Identify which cell holds the provided text, then report its (X, Y) central coordinate. 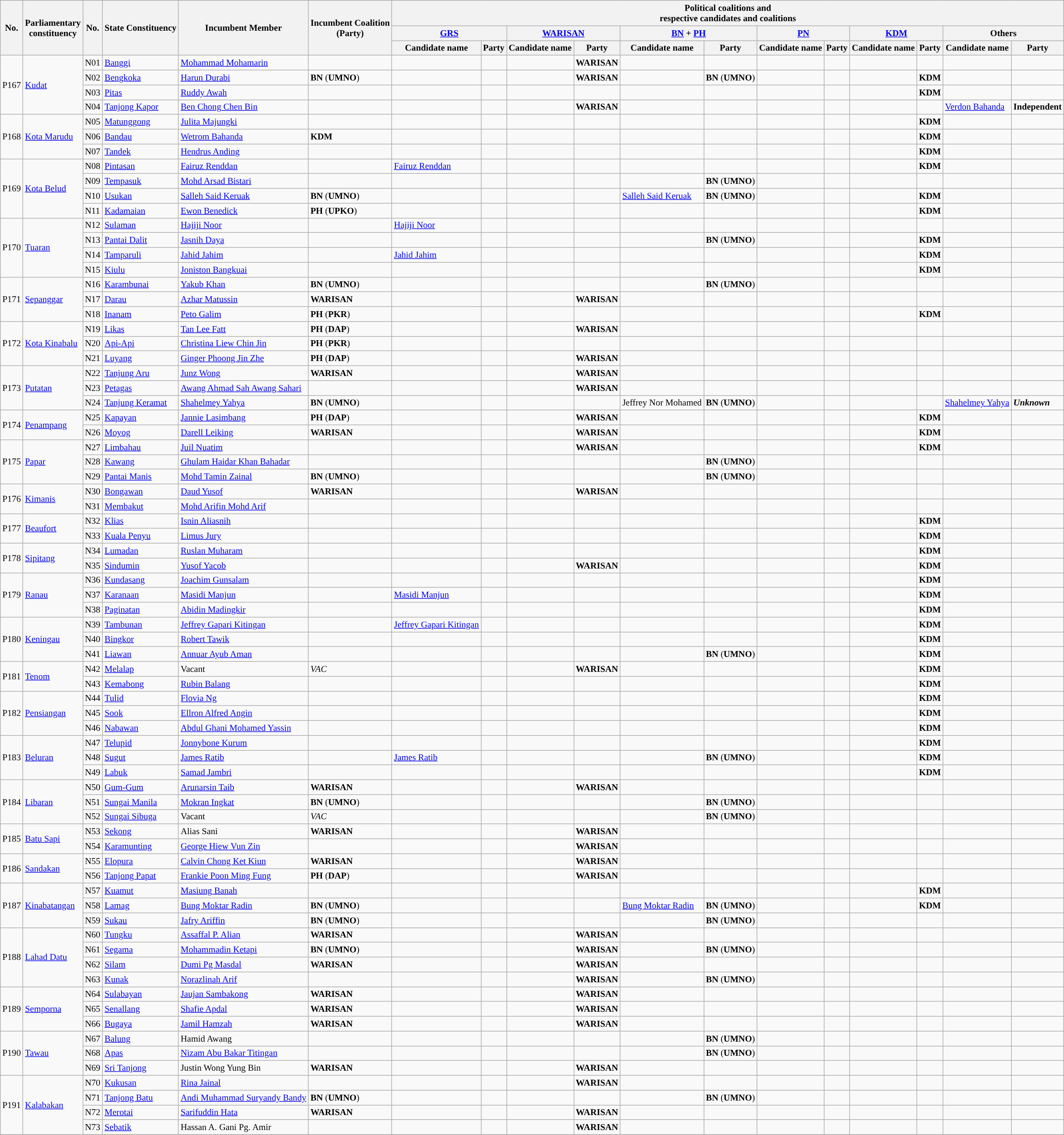
N33 (93, 536)
Yakub Khan (243, 285)
Jasnih Daya (243, 240)
Kuamut (140, 891)
Flovia Ng (243, 698)
Political coalitions and respective candidates and coalitions (728, 13)
Beaufort (53, 529)
Jafry Ariffin (243, 920)
N08 (93, 166)
N10 (93, 196)
N50 (93, 787)
N22 (93, 373)
Labuk (140, 773)
N73 (93, 1128)
N13 (93, 240)
P171 (12, 300)
P187 (12, 906)
Jamil Hamzah (243, 1024)
Kudat (53, 85)
Papar (53, 462)
George Hiew Vun Zin (243, 847)
Incumbent Coalition (Party) (350, 28)
Sindumin (140, 566)
N38 (93, 610)
Abidin Madingkir (243, 610)
N39 (93, 625)
Mohd Arsad Bistari (243, 181)
Sebatik (140, 1128)
Sook (140, 713)
Karamunting (140, 847)
Banggi (140, 63)
N65 (93, 1009)
Ellron Alfred Angin (243, 713)
N16 (93, 285)
N17 (93, 300)
Tanjong Kapor (140, 107)
N04 (93, 107)
Apas (140, 1053)
Norazlinah Arif (243, 979)
P178 (12, 558)
Calvin Chong Ket Kiun (243, 861)
Bongawan (140, 492)
N34 (93, 551)
N46 (93, 728)
N20 (93, 344)
Sandakan (53, 868)
Tempasuk (140, 181)
Batu Sapi (53, 839)
P170 (12, 247)
Jannie Lasimbang (243, 418)
Lamag (140, 906)
N27 (93, 447)
Ghulam Haidar Khan Bahadar (243, 462)
N57 (93, 891)
Verdon Bahanda (977, 107)
Merotai (140, 1113)
Mohammad Mohamarin (243, 63)
N32 (93, 521)
Incumbent Member (243, 28)
Unknown (1037, 403)
Bandau (140, 137)
Frankie Poon Ming Fung (243, 876)
N31 (93, 506)
P181 (12, 676)
Pantai Dalit (140, 240)
Darell Leiking (243, 432)
Tenom (53, 676)
Melalap (140, 669)
Kunak (140, 979)
N72 (93, 1113)
Silam (140, 965)
Sulaman (140, 225)
Ruddy Awah (243, 93)
N11 (93, 211)
Kundasang (140, 580)
Hendrus Anding (243, 151)
N23 (93, 388)
Limus Jury (243, 536)
Sekong (140, 832)
N07 (93, 151)
N24 (93, 403)
P189 (12, 1009)
Justin Wong Yung Bin (243, 1068)
Bugaya (140, 1024)
Karanaan (140, 595)
Bingkor (140, 640)
Others (1003, 33)
N37 (93, 595)
GRS (449, 33)
N63 (93, 979)
N43 (93, 684)
Azhar Matussin (243, 300)
Paginatan (140, 610)
N49 (93, 773)
P180 (12, 639)
N28 (93, 462)
N52 (93, 817)
Andi Muhammad Suryandy Bandy (243, 1098)
N21 (93, 359)
Tambunan (140, 625)
Kemabong (140, 684)
State Constituency (140, 28)
Harun Durabi (243, 78)
Kota Marudu (53, 137)
Joachim Gunsalam (243, 580)
Joniston Bangkuai (243, 270)
Junz Wong (243, 373)
N26 (93, 432)
Mohd Arifin Mohd Arif (243, 506)
P188 (12, 957)
Robert Tawik (243, 640)
N60 (93, 935)
Penampang (53, 425)
Elopura (140, 861)
PH (UPKO) (350, 211)
Hamid Awang (243, 1039)
Kadamaian (140, 211)
Nizam Abu Bakar Titingan (243, 1053)
Klias (140, 521)
Limbahau (140, 447)
BN + PH (689, 33)
Pintasan (140, 166)
Gum-Gum (140, 787)
Julita Majungki (243, 122)
Tan Lee Fatt (243, 329)
Mohammadin Ketapi (243, 950)
N41 (93, 654)
Luyang (140, 359)
Samad Jambri (243, 773)
N19 (93, 329)
N01 (93, 63)
Jaujan Sambakong (243, 994)
Alias Sani (243, 832)
Ben Chong Chen Bin (243, 107)
P174 (12, 425)
N61 (93, 950)
N70 (93, 1083)
P172 (12, 344)
Tulid (140, 698)
P169 (12, 188)
Arunarsin Taib (243, 787)
Ginger Phoong Jin Zhe (243, 359)
Liawan (140, 654)
Tamparuli (140, 255)
Tungku (140, 935)
N40 (93, 640)
Christina Liew Chin Jin (243, 344)
Yusof Yacob (243, 566)
N06 (93, 137)
N05 (93, 122)
Sarifuddin Hata (243, 1113)
N42 (93, 669)
N47 (93, 743)
N53 (93, 832)
N48 (93, 758)
N44 (93, 698)
Lumadan (140, 551)
Tanjung Keramat (140, 403)
P182 (12, 713)
Peto Galim (243, 314)
Sukau (140, 920)
P190 (12, 1053)
Tuaran (53, 247)
Hassan A. Gani Pg. Amir (243, 1128)
P186 (12, 868)
N25 (93, 418)
P185 (12, 839)
N45 (93, 713)
N14 (93, 255)
Sungai Manila (140, 802)
Kiulu (140, 270)
Nabawan (140, 728)
Pantai Manis (140, 477)
Bengkoka (140, 78)
N58 (93, 906)
Libaran (53, 802)
Telupid (140, 743)
Pitas (140, 93)
Pensiangan (53, 713)
Kapayan (140, 418)
Tanjong Papat (140, 876)
N71 (93, 1098)
Tanjung Aru (140, 373)
N15 (93, 270)
N02 (93, 78)
Kimanis (53, 499)
Kota Kinabalu (53, 344)
Sulabayan (140, 994)
PN (803, 33)
P167 (12, 85)
Petagas (140, 388)
N59 (93, 920)
Rubin Balang (243, 684)
Keningau (53, 639)
Kota Belud (53, 188)
Inanam (140, 314)
Beluran (53, 758)
N30 (93, 492)
Annuar Ayub Aman (243, 654)
P173 (12, 388)
Kawang (140, 462)
Matunggong (140, 122)
Tanjong Batu (140, 1098)
Isnin Aliasnih (243, 521)
Dumi Pg Masdal (243, 965)
Membakut (140, 506)
Awang Ahmad Sah Awang Sahari (243, 388)
Sungai Sibuga (140, 817)
Abdul Ghani Mohamed Yassin (243, 728)
N12 (93, 225)
Segama (140, 950)
P179 (12, 595)
Balung (140, 1039)
N54 (93, 847)
Moyog (140, 432)
P183 (12, 758)
Masiung Banah (243, 891)
Sri Tanjong (140, 1068)
N64 (93, 994)
Ruslan Muharam (243, 551)
Daud Yusof (243, 492)
N66 (93, 1024)
Ewon Benedick (243, 211)
Kuala Penyu (140, 536)
Kinabatangan (53, 906)
P175 (12, 462)
Karambunai (140, 285)
Darau (140, 300)
Sugut (140, 758)
N03 (93, 93)
N36 (93, 580)
P176 (12, 499)
Shafie Apdal (243, 1009)
N51 (93, 802)
Sipitang (53, 558)
Mohd Tamin Zainal (243, 477)
P177 (12, 529)
P168 (12, 137)
Tandek (140, 151)
N67 (93, 1039)
Juil Nuatim (243, 447)
Jeffrey Nor Mohamed (662, 403)
Lahad Datu (53, 957)
Putatan (53, 388)
Assaffal P. Alian (243, 935)
Sepanggar (53, 300)
Senallang (140, 1009)
N35 (93, 566)
N68 (93, 1053)
Ranau (53, 595)
Parliamentary constituency (53, 28)
Mokran Ingkat (243, 802)
Independent (1037, 107)
Semporna (53, 1009)
Kukusan (140, 1083)
Usukan (140, 196)
P184 (12, 802)
Rina Jainal (243, 1083)
Tawau (53, 1053)
N55 (93, 861)
N56 (93, 876)
Jonnybone Kurum (243, 743)
N09 (93, 181)
N18 (93, 314)
Wetrom Bahanda (243, 137)
P191 (12, 1105)
Api-Api (140, 344)
Likas (140, 329)
N69 (93, 1068)
Kalabakan (53, 1105)
N29 (93, 477)
N62 (93, 965)
